Return [X, Y] of the center of cell containing provided text 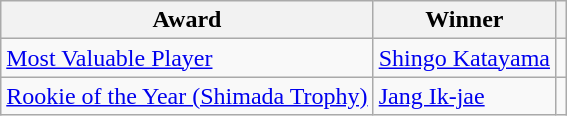
Award [187, 20]
Shingo Katayama [464, 58]
Rookie of the Year (Shimada Trophy) [187, 96]
Most Valuable Player [187, 58]
Winner [464, 20]
Jang Ik-jae [464, 96]
